Find where the given text appears and provide that cell's center as (X, Y) coordinate. 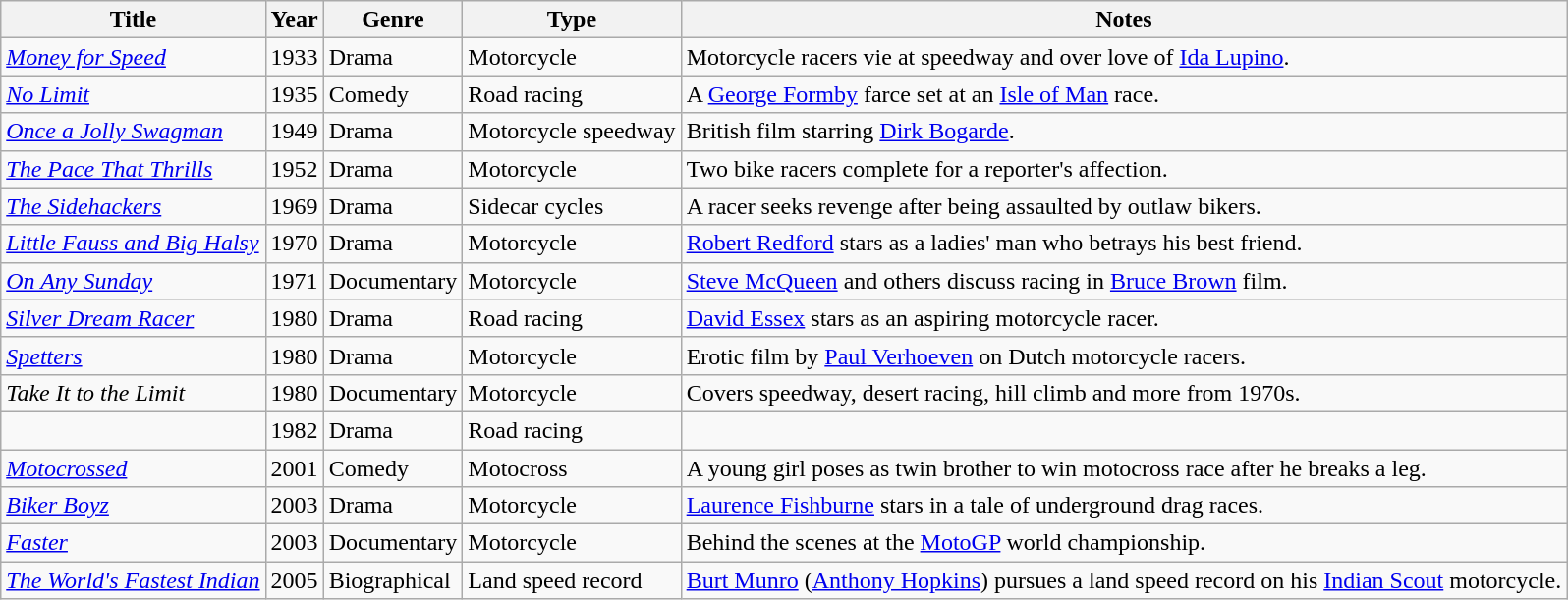
Erotic film by Paul Verhoeven on Dutch motorcycle racers. (1124, 355)
1982 (295, 430)
Type (572, 20)
The World's Fastest Indian (134, 580)
Once a Jolly Swagman (134, 132)
2005 (295, 580)
Motorcycle racers vie at speedway and over love of Ida Lupino. (1124, 57)
Take It to the Limit (134, 393)
Title (134, 20)
Covers speedway, desert racing, hill climb and more from 1970s. (1124, 393)
Biographical (393, 580)
No Limit (134, 94)
Faster (134, 543)
2001 (295, 468)
British film starring Dirk Bogarde. (1124, 132)
Silver Dream Racer (134, 318)
The Sidehackers (134, 206)
1970 (295, 244)
Motocross (572, 468)
1949 (295, 132)
1952 (295, 169)
Steve McQueen and others discuss racing in Bruce Brown film. (1124, 281)
1971 (295, 281)
Genre (393, 20)
1969 (295, 206)
1933 (295, 57)
Behind the scenes at the MotoGP world championship. (1124, 543)
Money for Speed (134, 57)
The Pace That Thrills (134, 169)
Burt Munro (Anthony Hopkins) pursues a land speed record on his Indian Scout motorcycle. (1124, 580)
Two bike racers complete for a reporter's affection. (1124, 169)
1935 (295, 94)
Laurence Fishburne stars in a tale of underground drag races. (1124, 506)
Robert Redford stars as a ladies' man who betrays his best friend. (1124, 244)
Year (295, 20)
Spetters (134, 355)
A young girl poses as twin brother to win motocross race after he breaks a leg. (1124, 468)
Biker Boyz (134, 506)
Motocrossed (134, 468)
Land speed record (572, 580)
David Essex stars as an aspiring motorcycle racer. (1124, 318)
Sidecar cycles (572, 206)
A racer seeks revenge after being assaulted by outlaw bikers. (1124, 206)
Notes (1124, 20)
Little Fauss and Big Halsy (134, 244)
Motorcycle speedway (572, 132)
A George Formby farce set at an Isle of Man race. (1124, 94)
On Any Sunday (134, 281)
